Return (x, y) of the center of cell containing provided text 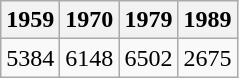
6502 (148, 58)
6148 (90, 58)
1970 (90, 20)
2675 (208, 58)
1989 (208, 20)
1979 (148, 20)
1959 (30, 20)
5384 (30, 58)
